Determine the [x, y] coordinate at the center of the cell enclosing the given text.  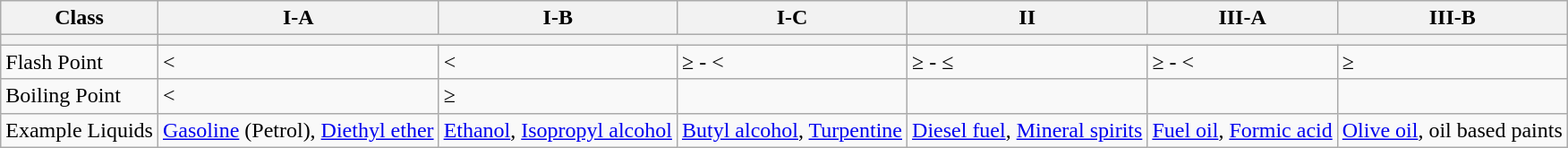
II [1027, 18]
Diesel fuel, Mineral spirits [1027, 130]
Gasoline (Petrol), Diethyl ether [298, 130]
Olive oil, oil based paints [1452, 130]
III-B [1452, 18]
Flash Point [80, 62]
I-A [298, 18]
Butyl alcohol, Turpentine [791, 130]
Class [80, 18]
Example Liquids [80, 130]
Fuel oil, Formic acid [1242, 130]
Boiling Point [80, 96]
≥ - ≤ [1027, 62]
I-C [791, 18]
I-B [558, 18]
III-A [1242, 18]
Ethanol, Isopropyl alcohol [558, 130]
